From the cell containing the given text, extract its center point as (x, y) coordinate. 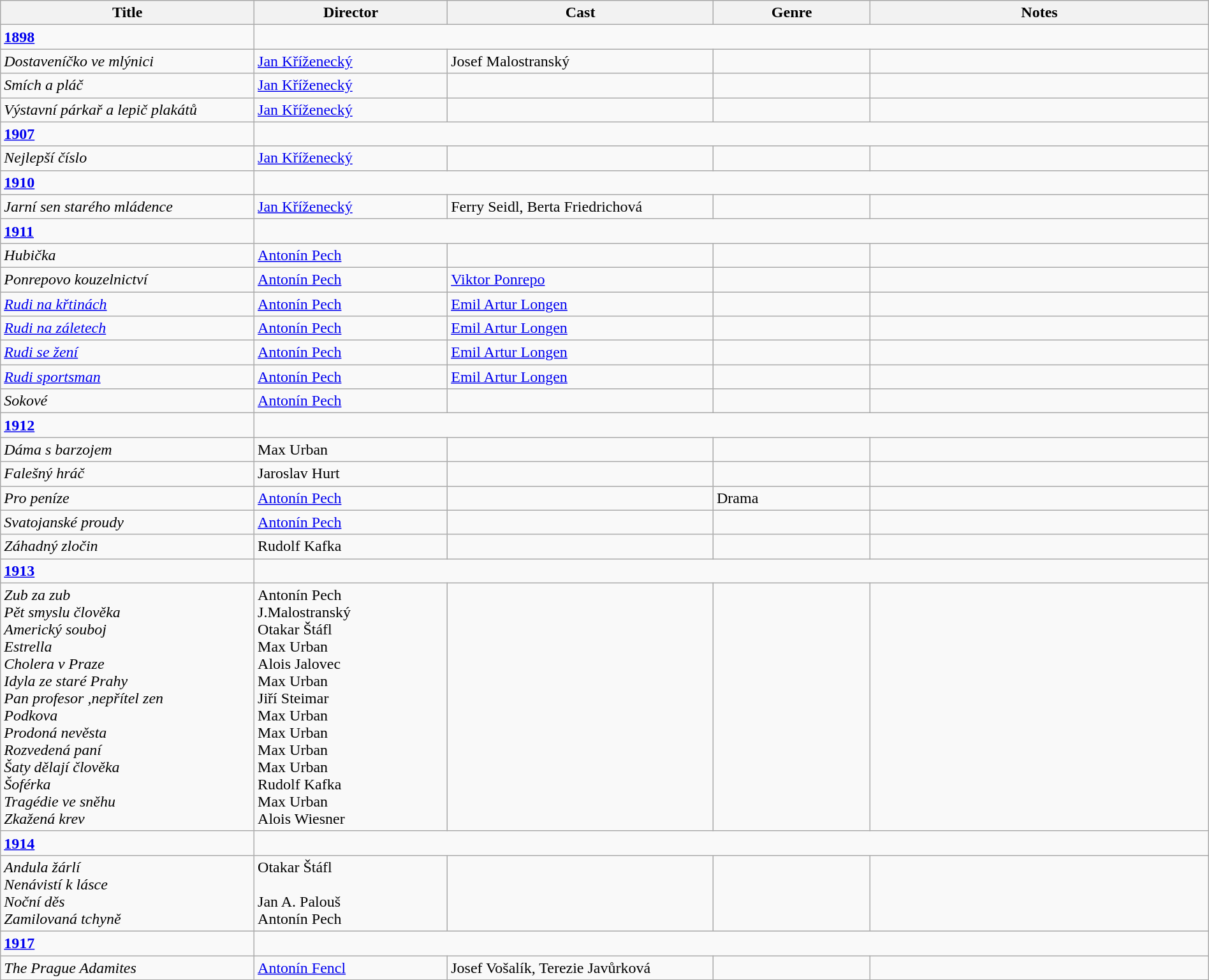
1914 (128, 843)
Jarní sen starého mládence (128, 207)
Smích a pláč (128, 85)
Dostaveníčko ve mlýnici (128, 61)
Josef Vošalík, Terezie Javůrková (580, 967)
1912 (128, 425)
Rudi na křtinách (128, 304)
Josef Malostranský (580, 61)
Andula žárlíNenávistí k lásceNoční děsZamilovaná tchyně (128, 893)
Svatojanské proudy (128, 522)
Pro peníze (128, 498)
1910 (128, 182)
Falešný hráč (128, 474)
1898 (128, 37)
1911 (128, 231)
Ponrepovo kouzelnictví (128, 279)
Title (128, 13)
Rudi na záletech (128, 328)
Drama (791, 498)
Nejlepší číslo (128, 158)
Antonín Fencl (351, 967)
Director (351, 13)
Otakar Štáfl Jan A. PaloušAntonín Pech (351, 893)
Výstavní párkař a lepič plakátů (128, 110)
Viktor Ponrepo (580, 279)
Max Urban (351, 450)
Záhadný zločin (128, 546)
Notes (1039, 13)
1913 (128, 571)
1917 (128, 943)
Hubička (128, 255)
Rudolf Kafka (351, 546)
Sokové (128, 401)
Jaroslav Hurt (351, 474)
Rudi se žení (128, 353)
Rudi sportsman (128, 377)
Genre (791, 13)
1907 (128, 134)
Dáma s barzojem (128, 450)
Ferry Seidl, Berta Friedrichová (580, 207)
The Prague Adamites (128, 967)
Cast (580, 13)
